Determine the [X, Y] coordinate at the center of the cell enclosing the given text.  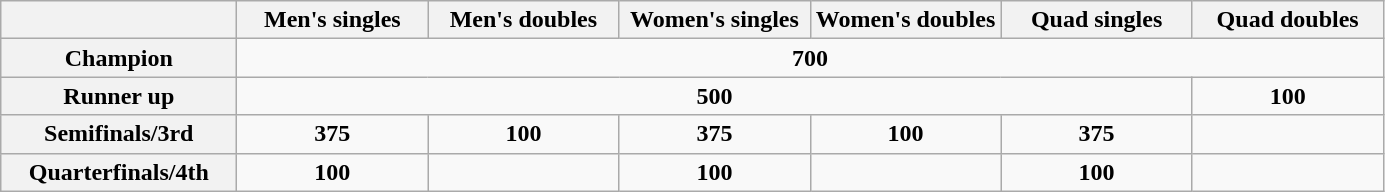
Quarterfinals/4th [119, 172]
Runner up [119, 96]
Quad doubles [1288, 20]
Quad singles [1096, 20]
Men's doubles [524, 20]
700 [810, 58]
Women's doubles [906, 20]
Semifinals/3rd [119, 134]
500 [714, 96]
Men's singles [332, 20]
Champion [119, 58]
Women's singles [714, 20]
